From the cell containing the given text, extract its center point as (x, y) coordinate. 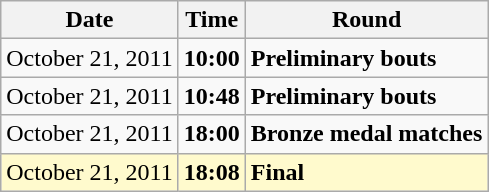
Date (90, 20)
Bronze medal matches (366, 134)
18:08 (212, 172)
Final (366, 172)
Time (212, 20)
Round (366, 20)
10:48 (212, 96)
10:00 (212, 58)
18:00 (212, 134)
